Detect which cell encompasses the target text, then output its (x, y) center coordinate. 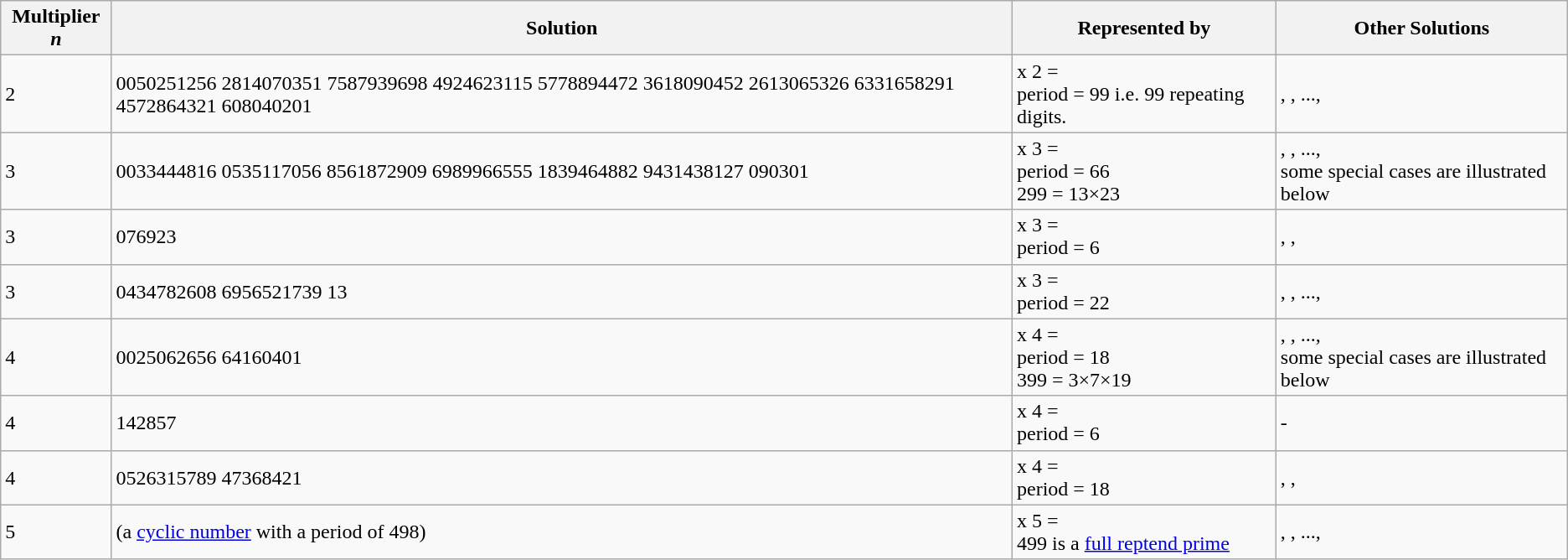
Multiplier n (56, 29)
x 5 = 499 is a full reptend prime (1144, 531)
0033444816 0535117056 8561872909 6989966555 1839464882 9431438127 090301 (561, 171)
0025062656 64160401 (561, 357)
(a cyclic number with a period of 498) (561, 531)
- (1421, 423)
0526315789 47368421 (561, 478)
2 (56, 94)
x 4 = period = 6 (1144, 423)
142857 (561, 423)
Solution (561, 29)
x 3 = period = 66299 = 13×23 (1144, 171)
5 (56, 531)
x 3 = period = 6 (1144, 236)
x 4 = period = 18399 = 3×7×19 (1144, 357)
Other Solutions (1421, 29)
x 3 = period = 22 (1144, 292)
0434782608 6956521739 13 (561, 292)
0050251256 2814070351 7587939698 4924623115 5778894472 3618090452 2613065326 6331658291 4572864321 608040201 (561, 94)
x 2 = period = 99 i.e. 99 repeating digits. (1144, 94)
076923 (561, 236)
x 4 = period = 18 (1144, 478)
Represented by (1144, 29)
